Determine the [X, Y] coordinate at the center of the cell enclosing the given text.  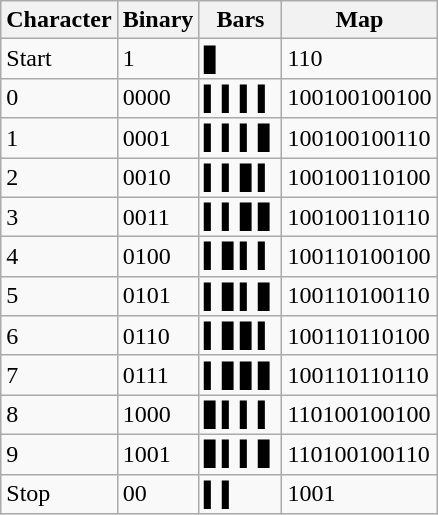
▍▋▋▋ [240, 375]
100100110100 [360, 178]
0011 [158, 217]
3 [59, 217]
100100100110 [360, 138]
Bars [240, 20]
00 [158, 494]
0110 [158, 336]
7 [59, 375]
4 [59, 257]
▍▍▋▋ [240, 217]
0010 [158, 178]
0100 [158, 257]
110 [360, 59]
Map [360, 20]
6 [59, 336]
Character [59, 20]
0101 [158, 296]
Stop [59, 494]
▍▍▋▍ [240, 178]
9 [59, 454]
2 [59, 178]
▍▍▍▍ [240, 98]
8 [59, 415]
100110110110 [360, 375]
100100110110 [360, 217]
▍▍ [240, 494]
0000 [158, 98]
110100100110 [360, 454]
▋▍▍▋ [240, 454]
▍▋▋▍ [240, 336]
100110110100 [360, 336]
▍▍▍▋ [240, 138]
▋ [240, 59]
100110100100 [360, 257]
110100100100 [360, 415]
0111 [158, 375]
100110100110 [360, 296]
▋▍▍▍ [240, 415]
Start [59, 59]
100100100100 [360, 98]
Binary [158, 20]
1000 [158, 415]
5 [59, 296]
▍▋▍▋ [240, 296]
0001 [158, 138]
▍▋▍▍ [240, 257]
0 [59, 98]
